Return [x, y] of the center of cell containing provided text 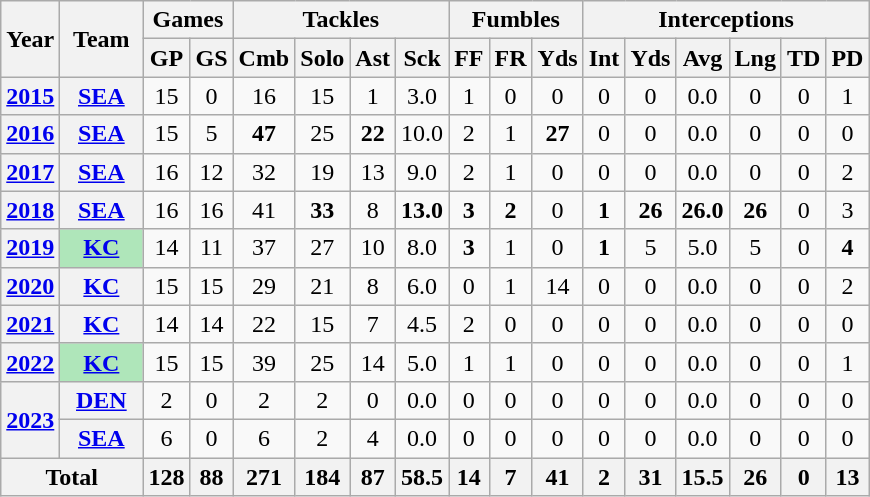
9.0 [422, 172]
2019 [30, 248]
12 [212, 172]
Fumbles [516, 20]
Games [188, 20]
87 [373, 477]
10 [373, 248]
26.0 [702, 210]
FF [469, 58]
47 [264, 134]
DEN [102, 400]
2017 [30, 172]
271 [264, 477]
33 [322, 210]
2020 [30, 286]
88 [212, 477]
TD [803, 58]
GS [212, 58]
29 [264, 286]
Solo [322, 58]
Avg [702, 58]
2022 [30, 362]
Cmb [264, 58]
Total [72, 477]
11 [212, 248]
10.0 [422, 134]
Tackles [341, 20]
Int [604, 58]
2023 [30, 419]
32 [264, 172]
31 [650, 477]
PD [848, 58]
21 [322, 286]
8.0 [422, 248]
37 [264, 248]
Team [102, 39]
Sck [422, 58]
2021 [30, 324]
4.5 [422, 324]
39 [264, 362]
Interceptions [726, 20]
GP [166, 58]
3.0 [422, 96]
2015 [30, 96]
128 [166, 477]
Ast [373, 58]
15.5 [702, 477]
Lng [755, 58]
58.5 [422, 477]
6.0 [422, 286]
184 [322, 477]
2018 [30, 210]
13.0 [422, 210]
19 [322, 172]
Year [30, 39]
2016 [30, 134]
FR [510, 58]
